Identify which cell holds the provided text, then report its [X, Y] central coordinate. 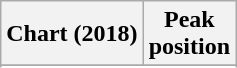
Peak position [189, 34]
Chart (2018) [72, 34]
